Detect which cell encompasses the target text, then output its [X, Y] center coordinate. 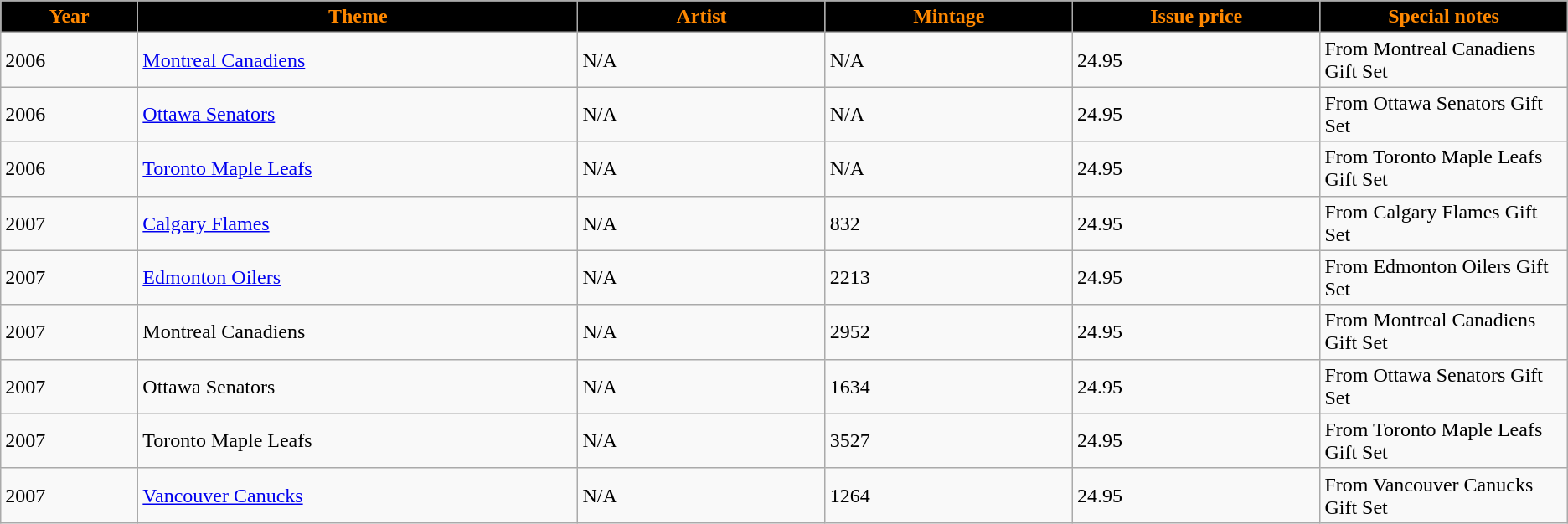
From Edmonton Oilers Gift Set [1444, 278]
3527 [948, 440]
2952 [948, 331]
1634 [948, 387]
Issue price [1196, 17]
From Vancouver Canucks Gift Set [1444, 496]
Edmonton Oilers [358, 278]
Year [70, 17]
2213 [948, 278]
1264 [948, 496]
Vancouver Canucks [358, 496]
From Calgary Flames Gift Set [1444, 223]
Calgary Flames [358, 223]
832 [948, 223]
Mintage [948, 17]
Artist [702, 17]
Theme [358, 17]
Special notes [1444, 17]
